Return the [x, y] coordinate for the center point of the cell that contains the specified text.  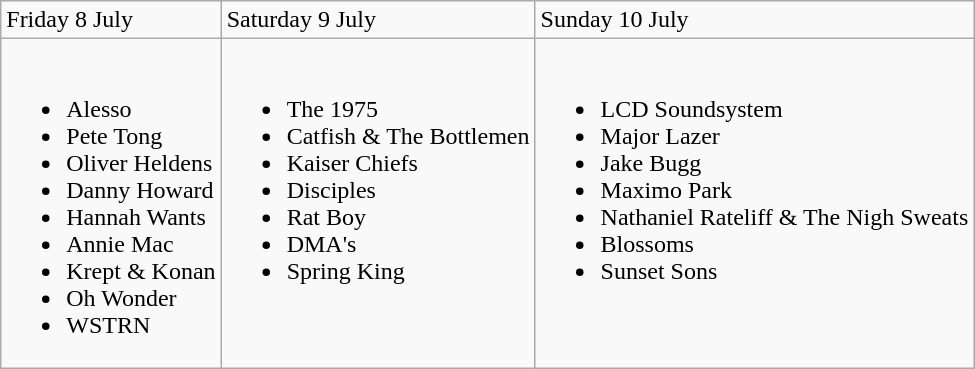
LCD SoundsystemMajor LazerJake BuggMaximo ParkNathaniel Rateliff & The Nigh SweatsBlossomsSunset Sons [754, 204]
Friday 8 July [111, 20]
Sunday 10 July [754, 20]
Saturday 9 July [378, 20]
AlessoPete TongOliver HeldensDanny HowardHannah WantsAnnie MacKrept & KonanOh WonderWSTRN [111, 204]
The 1975Catfish & The BottlemenKaiser ChiefsDisciplesRat BoyDMA'sSpring King [378, 204]
